Return the (x, y) coordinate for the center point of the cell that contains the specified text.  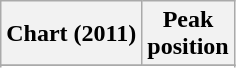
Peakposition (188, 34)
Chart (2011) (72, 34)
